Scan for the cell matching the given text and deliver its [x, y] coordinate at center. 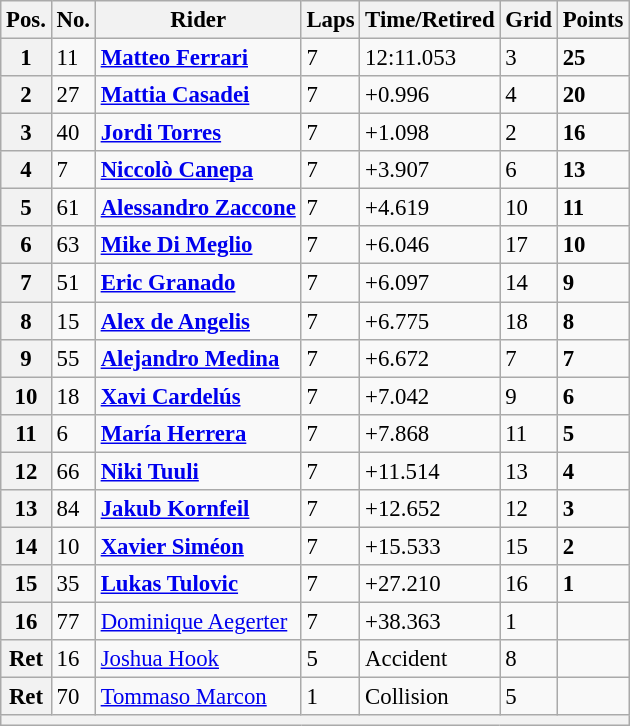
+12.652 [430, 509]
Niki Tuuli [198, 471]
+6.672 [430, 358]
Laps [330, 20]
+15.533 [430, 546]
+11.514 [430, 471]
Collision [430, 697]
77 [73, 621]
+38.363 [430, 621]
Xavier Siméon [198, 546]
Rider [198, 20]
Alessandro Zaccone [198, 208]
25 [592, 58]
Matteo Ferrari [198, 58]
+6.775 [430, 321]
+27.210 [430, 584]
17 [528, 245]
12:11.053 [430, 58]
35 [73, 584]
Tommaso Marcon [198, 697]
Jordi Torres [198, 133]
40 [73, 133]
20 [592, 95]
+1.098 [430, 133]
63 [73, 245]
Jakub Kornfeil [198, 509]
+4.619 [430, 208]
84 [73, 509]
Alex de Angelis [198, 321]
Pos. [26, 20]
Alejandro Medina [198, 358]
66 [73, 471]
Points [592, 20]
Lukas Tulovic [198, 584]
Eric Granado [198, 283]
Mike Di Meglio [198, 245]
61 [73, 208]
No. [73, 20]
Mattia Casadei [198, 95]
Niccolò Canepa [198, 170]
Accident [430, 659]
+6.046 [430, 245]
María Herrera [198, 433]
70 [73, 697]
55 [73, 358]
+3.907 [430, 170]
27 [73, 95]
Dominique Aegerter [198, 621]
Joshua Hook [198, 659]
51 [73, 283]
+0.996 [430, 95]
+6.097 [430, 283]
Grid [528, 20]
Xavi Cardelús [198, 396]
+7.868 [430, 433]
+7.042 [430, 396]
Time/Retired [430, 20]
